Extract the [X, Y] coordinate from the center of the cell holding the provided text.  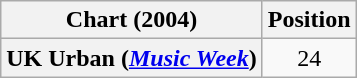
UK Urban (Music Week) [132, 58]
Chart (2004) [132, 20]
24 [309, 58]
Position [309, 20]
